For the text-containing cell, return its midpoint in [x, y] coordinate format. 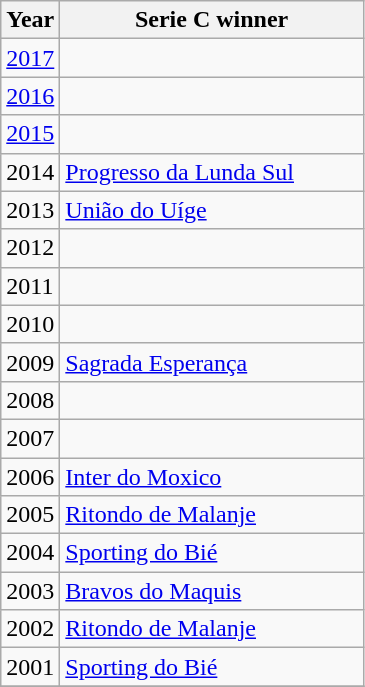
2006 [30, 477]
2013 [30, 210]
2001 [30, 667]
2007 [30, 438]
2002 [30, 629]
2015 [30, 134]
2004 [30, 553]
2010 [30, 324]
2005 [30, 515]
Serie C winner [212, 20]
2003 [30, 591]
Year [30, 20]
Inter do Moxico [212, 477]
2014 [30, 172]
Progresso da Lunda Sul [212, 172]
2009 [30, 362]
Sagrada Esperança [212, 362]
Bravos do Maquis [212, 591]
2017 [30, 58]
2012 [30, 248]
2011 [30, 286]
2016 [30, 96]
2008 [30, 400]
União do Uíge [212, 210]
